Extract the (x, y) coordinate from the center of the cell holding the provided text.  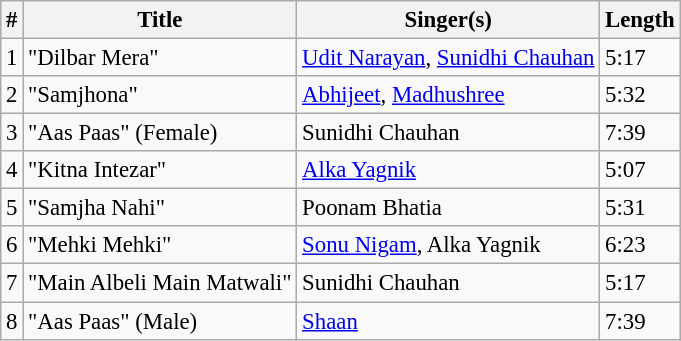
"Mehki Mehki" (160, 245)
"Samjhona" (160, 95)
1 (12, 58)
2 (12, 95)
6:23 (640, 245)
"Aas Paas" (Male) (160, 321)
6 (12, 245)
5:07 (640, 170)
"Kitna Intezar" (160, 170)
5 (12, 208)
Shaan (448, 321)
7 (12, 283)
4 (12, 170)
Abhijeet, Madhushree (448, 95)
Length (640, 20)
Title (160, 20)
Udit Narayan, Sunidhi Chauhan (448, 58)
Singer(s) (448, 20)
Poonam Bhatia (448, 208)
"Aas Paas" (Female) (160, 133)
5:31 (640, 208)
"Main Albeli Main Matwali" (160, 283)
"Samjha Nahi" (160, 208)
Sonu Nigam, Alka Yagnik (448, 245)
Alka Yagnik (448, 170)
8 (12, 321)
# (12, 20)
"Dilbar Mera" (160, 58)
3 (12, 133)
5:32 (640, 95)
